Output the (x, y) coordinate of the center of the cell containing the given text.  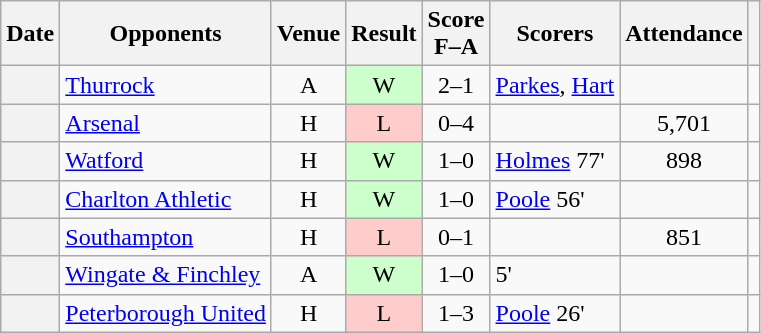
Arsenal (166, 123)
Poole 26' (555, 313)
ScoreF–A (456, 34)
Result (384, 34)
Watford (166, 161)
Parkes, Hart (555, 85)
Holmes 77' (555, 161)
Southampton (166, 237)
Poole 56' (555, 199)
Wingate & Finchley (166, 275)
898 (684, 161)
0–4 (456, 123)
Venue (308, 34)
Peterborough United (166, 313)
2–1 (456, 85)
Date (30, 34)
Attendance (684, 34)
Thurrock (166, 85)
Scorers (555, 34)
Opponents (166, 34)
851 (684, 237)
1–3 (456, 313)
0–1 (456, 237)
5,701 (684, 123)
Charlton Athletic (166, 199)
5' (555, 275)
